For the text-containing cell, return its midpoint in (X, Y) coordinate format. 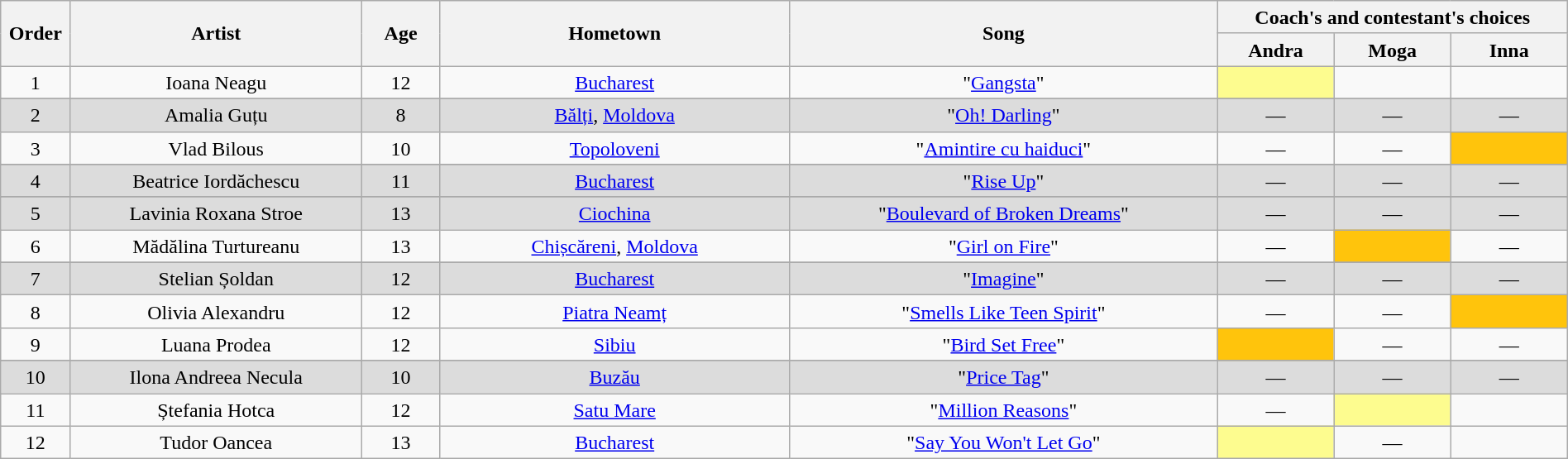
Olivia Alexandru (217, 312)
Hometown (615, 33)
Piatra Neamț (615, 312)
Bălți, Moldova (615, 115)
7 (36, 279)
"Boulevard of Broken Dreams" (1004, 213)
Satu Mare (615, 410)
6 (36, 246)
Buzău (615, 377)
"Smells Like Teen Spirit" (1004, 312)
"Price Tag" (1004, 377)
Luana Prodea (217, 344)
Vlad Bilous (217, 148)
5 (36, 213)
9 (36, 344)
Sibiu (615, 344)
Chișcăreni, Moldova (615, 246)
"Girl on Fire" (1004, 246)
Topoloveni (615, 148)
"Rise Up" (1004, 181)
4 (36, 181)
Stelian Șoldan (217, 279)
2 (36, 115)
Song (1004, 33)
Order (36, 33)
"Gangsta" (1004, 83)
"Oh! Darling" (1004, 115)
"Say You Won't Let Go" (1004, 442)
Ioana Neagu (217, 83)
Ilona Andreea Necula (217, 377)
Beatrice Iordăchescu (217, 181)
Lavinia Roxana Stroe (217, 213)
Age (401, 33)
Artist (217, 33)
Andra (1275, 50)
"Million Reasons" (1004, 410)
Mădălina Turtureanu (217, 246)
"Amintire cu haiduci" (1004, 148)
3 (36, 148)
Inna (1508, 50)
Ștefania Hotca (217, 410)
Tudor Oancea (217, 442)
1 (36, 83)
Ciochina (615, 213)
"Bird Set Free" (1004, 344)
"Imagine" (1004, 279)
Amalia Guțu (217, 115)
Coach's and contestant's choices (1393, 17)
Moga (1393, 50)
